Detect which cell encompasses the target text, then output its [X, Y] center coordinate. 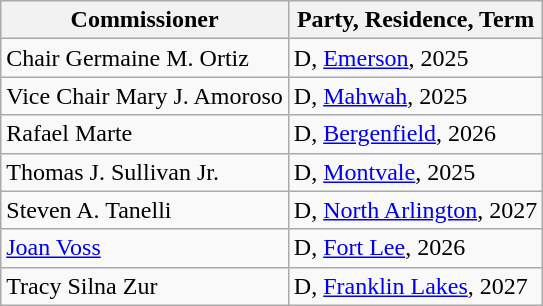
D, Montvale, 2025 [415, 172]
D, Franklin Lakes, 2027 [415, 286]
D, Bergenfield, 2026 [415, 134]
D, North Arlington, 2027 [415, 210]
Tracy Silna Zur [145, 286]
Joan Voss [145, 248]
D, Mahwah, 2025 [415, 96]
Chair Germaine M. Ortiz [145, 58]
D, Fort Lee, 2026 [415, 248]
Steven A. Tanelli [145, 210]
Vice Chair Mary J. Amoroso [145, 96]
D, Emerson, 2025 [415, 58]
Commissioner [145, 20]
Party, Residence, Term [415, 20]
Thomas J. Sullivan Jr. [145, 172]
Rafael Marte [145, 134]
